Return [X, Y] of the center of cell containing provided text 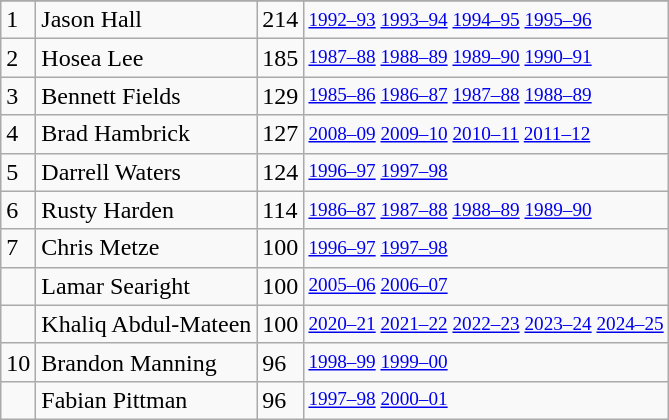
5 [18, 172]
2 [18, 58]
1992–93 1993–94 1994–95 1995–96 [486, 20]
Hosea Lee [146, 58]
1985–86 1986–87 1987–88 1988–89 [486, 96]
Khaliq Abdul-Mateen [146, 324]
114 [280, 210]
127 [280, 134]
185 [280, 58]
2020–21 2021–22 2022–23 2023–24 2024–25 [486, 324]
Chris Metze [146, 248]
Rusty Harden [146, 210]
4 [18, 134]
7 [18, 248]
2005–06 2006–07 [486, 286]
6 [18, 210]
Lamar Searight [146, 286]
Bennett Fields [146, 96]
214 [280, 20]
Brandon Manning [146, 362]
1986–87 1987–88 1988–89 1989–90 [486, 210]
Darrell Waters [146, 172]
1987–88 1988–89 1989–90 1990–91 [486, 58]
Fabian Pittman [146, 400]
1998–99 1999–00 [486, 362]
1 [18, 20]
124 [280, 172]
10 [18, 362]
1997–98 2000–01 [486, 400]
2008–09 2009–10 2010–11 2011–12 [486, 134]
129 [280, 96]
Brad Hambrick [146, 134]
3 [18, 96]
Jason Hall [146, 20]
